Determine the [x, y] coordinate at the center of the cell enclosing the given text.  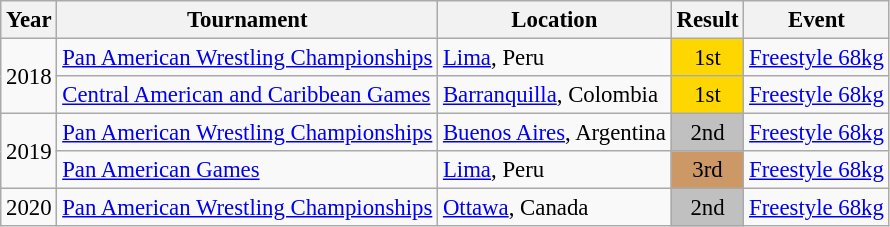
3rd [708, 170]
Year [29, 20]
Location [555, 20]
Buenos Aires, Argentina [555, 133]
Barranquilla, Colombia [555, 95]
Central American and Caribbean Games [248, 95]
2019 [29, 152]
2020 [29, 208]
Tournament [248, 20]
Pan American Games [248, 170]
Event [816, 20]
Ottawa, Canada [555, 208]
Result [708, 20]
2018 [29, 76]
